From the cell containing the given text, extract its center point as (x, y) coordinate. 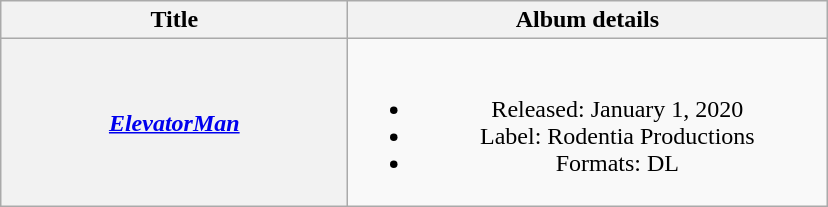
Released: January 1, 2020Label: Rodentia ProductionsFormats: DL (588, 122)
Title (174, 20)
Album details (588, 20)
ElevatorMan (174, 122)
